Pinpoint the cell where the given text exists, returning its (x, y) midpoint coordinate. 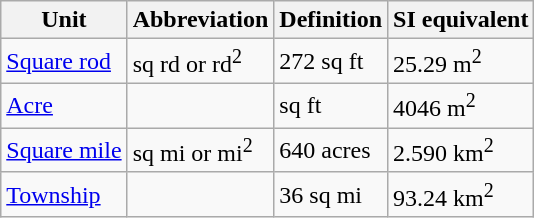
640 acres (331, 150)
272 sq ft (331, 62)
Definition (331, 20)
4046 m2 (461, 106)
SI equivalent (461, 20)
Unit (64, 20)
2.590 km2 (461, 150)
36 sq mi (331, 194)
Acre (64, 106)
Township (64, 194)
sq mi or mi2 (200, 150)
sq ft (331, 106)
Abbreviation (200, 20)
Square mile (64, 150)
93.24 km2 (461, 194)
25.29 m2 (461, 62)
Square rod (64, 62)
sq rd or rd2 (200, 62)
